Provide the [X, Y] coordinate of the cell's center where the given text is located.  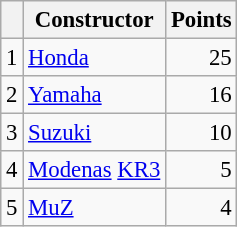
MuZ [94, 208]
Constructor [94, 20]
16 [202, 95]
Points [202, 20]
3 [12, 133]
Honda [94, 58]
Suzuki [94, 133]
2 [12, 95]
10 [202, 133]
25 [202, 58]
1 [12, 58]
Yamaha [94, 95]
Modenas KR3 [94, 170]
